Provide the (x, y) coordinate of the cell's center where the given text is located.  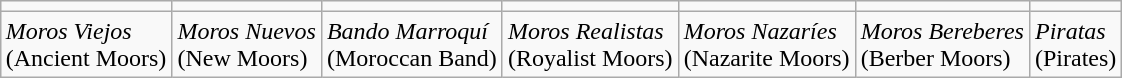
Bando Marroquí(Moroccan Band) (412, 44)
Moros Nuevos(New Moors) (247, 44)
Piratas(Pirates) (1075, 44)
Moros Realistas(Royalist Moors) (590, 44)
Moros Nazaríes(Nazarite Moors) (766, 44)
Moros Bereberes(Berber Moors) (942, 44)
Moros Viejos(Ancient Moors) (86, 44)
